From the cell containing the given text, extract its center point as (X, Y) coordinate. 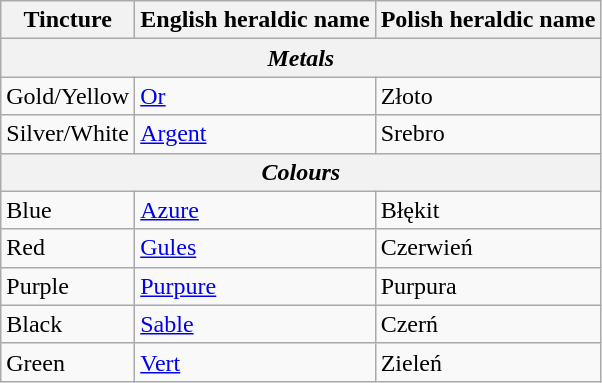
Red (68, 248)
Czerwień (488, 248)
Green (68, 362)
Black (68, 324)
Silver/White (68, 134)
Czerń (488, 324)
Sable (255, 324)
Purpura (488, 286)
Złoto (488, 96)
Purpure (255, 286)
Tincture (68, 20)
Purple (68, 286)
Or (255, 96)
English heraldic name (255, 20)
Polish heraldic name (488, 20)
Gold/Yellow (68, 96)
Vert (255, 362)
Metals (301, 58)
Blue (68, 210)
Zieleń (488, 362)
Azure (255, 210)
Colours (301, 172)
Błękit (488, 210)
Argent (255, 134)
Srebro (488, 134)
Gules (255, 248)
